Locate the cell with the specified text and output its [X, Y] center coordinate. 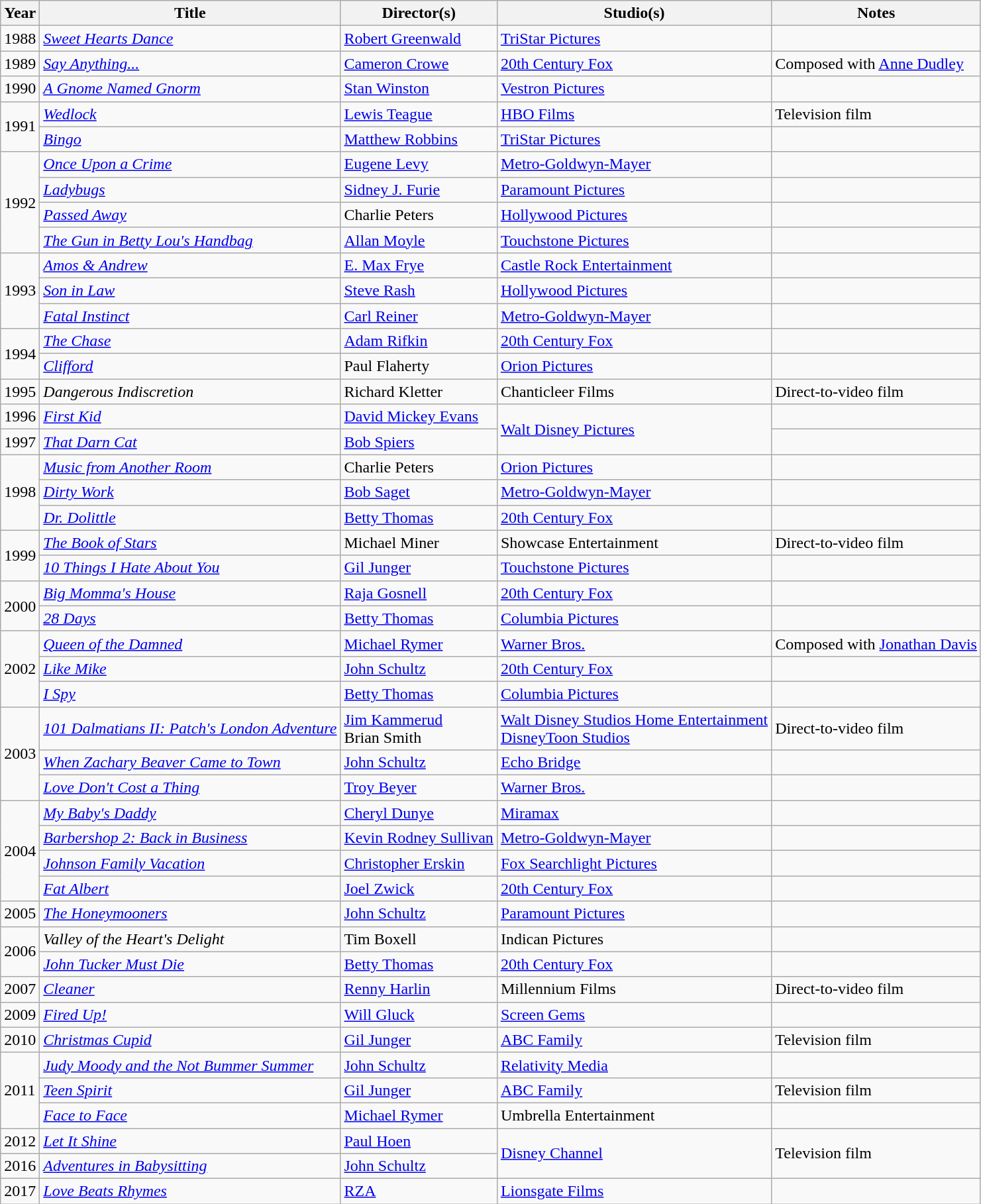
Studio(s) [634, 13]
Passed Away [190, 215]
Ladybugs [190, 190]
Paul Flaherty [419, 366]
RZA [419, 1191]
1992 [20, 202]
Amos & Andrew [190, 265]
The Gun in Betty Lou's Handbag [190, 240]
2000 [20, 606]
Sidney J. Furie [419, 190]
Will Gluck [419, 1014]
Dr. Dolittle [190, 518]
Bob Spiers [419, 442]
Once Upon a Crime [190, 164]
Indican Pictures [634, 939]
Showcase Entertainment [634, 543]
Screen Gems [634, 1014]
Christopher Erskin [419, 863]
Allan Moyle [419, 240]
Adventures in Babysitting [190, 1166]
Disney Channel [634, 1153]
Steve Rash [419, 290]
Carl Reiner [419, 316]
2016 [20, 1166]
Lionsgate Films [634, 1191]
David Mickey Evans [419, 417]
1988 [20, 38]
When Zachary Beaver Came to Town [190, 763]
Year [20, 13]
Fox Searchlight Pictures [634, 863]
Judy Moody and the Not Bummer Summer [190, 1065]
Dirty Work [190, 492]
Teen Spirit [190, 1090]
1993 [20, 290]
2005 [20, 914]
Face to Face [190, 1115]
Walt Disney Pictures [634, 429]
2010 [20, 1040]
Bob Saget [419, 492]
1996 [20, 417]
2012 [20, 1140]
The Honeymooners [190, 914]
1995 [20, 392]
Michael Miner [419, 543]
Wedlock [190, 114]
28 Days [190, 618]
Cameron Crowe [419, 64]
Music from Another Room [190, 467]
Son in Law [190, 290]
10 Things I Hate About You [190, 568]
2009 [20, 1014]
Renny Harlin [419, 989]
Let It Shine [190, 1140]
John Tucker Must Die [190, 964]
Cheryl Dunye [419, 813]
Love Beats Rhymes [190, 1191]
1989 [20, 64]
2011 [20, 1090]
Miramax [634, 813]
Echo Bridge [634, 763]
The Book of Stars [190, 543]
Troy Beyer [419, 788]
Vestron Pictures [634, 89]
Composed with Anne Dudley [876, 64]
Big Momma's House [190, 593]
Kevin Rodney Sullivan [419, 838]
Walt Disney Studios Home EntertainmentDisneyToon Studios [634, 728]
2007 [20, 989]
Director(s) [419, 13]
1994 [20, 354]
Relativity Media [634, 1065]
Notes [876, 13]
Chanticleer Films [634, 392]
Fired Up! [190, 1014]
1998 [20, 492]
1997 [20, 442]
Adam Rifkin [419, 341]
First Kid [190, 417]
Queen of the Damned [190, 643]
Tim Boxell [419, 939]
Barbershop 2: Back in Business [190, 838]
Title [190, 13]
Stan Winston [419, 89]
Sweet Hearts Dance [190, 38]
Paul Hoen [419, 1140]
Say Anything... [190, 64]
Fatal Instinct [190, 316]
Cleaner [190, 989]
2002 [20, 669]
2003 [20, 753]
Eugene Levy [419, 164]
1991 [20, 127]
Johnson Family Vacation [190, 863]
Raja Gosnell [419, 593]
Love Don't Cost a Thing [190, 788]
2017 [20, 1191]
Like Mike [190, 669]
Lewis Teague [419, 114]
Castle Rock Entertainment [634, 265]
Fat Albert [190, 889]
Umbrella Entertainment [634, 1115]
Composed with Jonathan Davis [876, 643]
The Chase [190, 341]
1999 [20, 555]
101 Dalmatians II: Patch's London Adventure [190, 728]
Clifford [190, 366]
Christmas Cupid [190, 1040]
HBO Films [634, 114]
Richard Kletter [419, 392]
Bingo [190, 139]
Matthew Robbins [419, 139]
1990 [20, 89]
E. Max Frye [419, 265]
My Baby's Daddy [190, 813]
Jim KammerudBrian Smith [419, 728]
A Gnome Named Gnorm [190, 89]
I Spy [190, 694]
Valley of the Heart's Delight [190, 939]
2004 [20, 851]
Joel Zwick [419, 889]
Millennium Films [634, 989]
That Darn Cat [190, 442]
Dangerous Indiscretion [190, 392]
2006 [20, 952]
Robert Greenwald [419, 38]
